Identify which cell holds the provided text, then report its (X, Y) central coordinate. 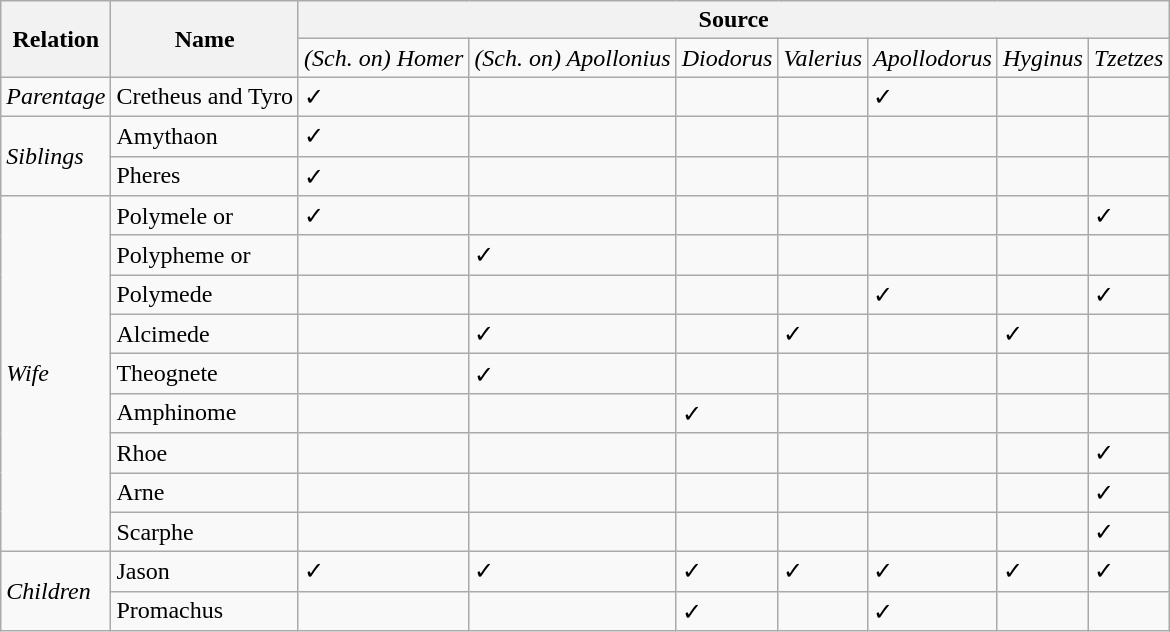
Polymede (205, 295)
Polymele or (205, 216)
Arne (205, 492)
Parentage (56, 97)
Wife (56, 374)
Relation (56, 39)
Cretheus and Tyro (205, 97)
Name (205, 39)
Pheres (205, 176)
Hyginus (1042, 58)
Source (733, 20)
Polypheme or (205, 255)
Apollodorus (933, 58)
Jason (205, 572)
Alcimede (205, 334)
Theognete (205, 374)
Scarphe (205, 532)
Promachus (205, 611)
Siblings (56, 156)
(Sch. on) Homer (383, 58)
Rhoe (205, 453)
(Sch. on) Apollonius (572, 58)
Amphinome (205, 413)
Diodorus (727, 58)
Valerius (823, 58)
Amythaon (205, 136)
Children (56, 592)
Tzetzes (1128, 58)
